Search for the cell housing the specified text and yield its [x, y] center coordinate. 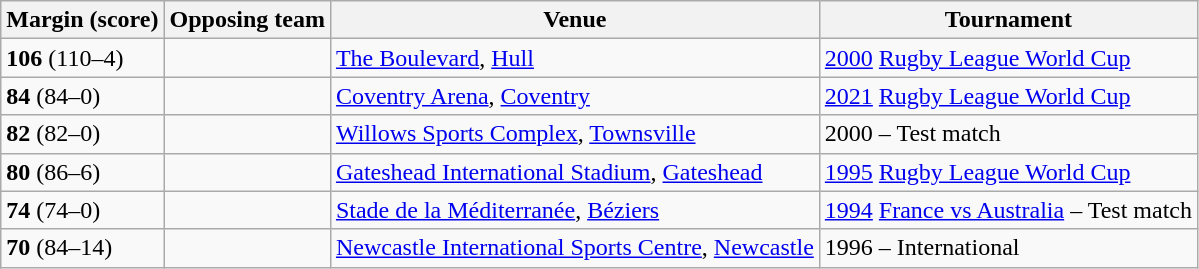
1995 Rugby League World Cup [1008, 172]
74 (74–0) [82, 210]
Stade de la Méditerranée, Béziers [574, 210]
Tournament [1008, 20]
80 (86–6) [82, 172]
Gateshead International Stadium, Gateshead [574, 172]
84 (84–0) [82, 96]
Willows Sports Complex, Townsville [574, 134]
70 (84–14) [82, 248]
2021 Rugby League World Cup [1008, 96]
1996 – International [1008, 248]
2000 Rugby League World Cup [1008, 58]
The Boulevard, Hull [574, 58]
Opposing team [247, 20]
1994 France vs Australia – Test match [1008, 210]
106 (110–4) [82, 58]
2000 – Test match [1008, 134]
Venue [574, 20]
Margin (score) [82, 20]
Newcastle International Sports Centre, Newcastle [574, 248]
82 (82–0) [82, 134]
Coventry Arena, Coventry [574, 96]
